Extract the (X, Y) coordinate from the center of the cell holding the provided text.  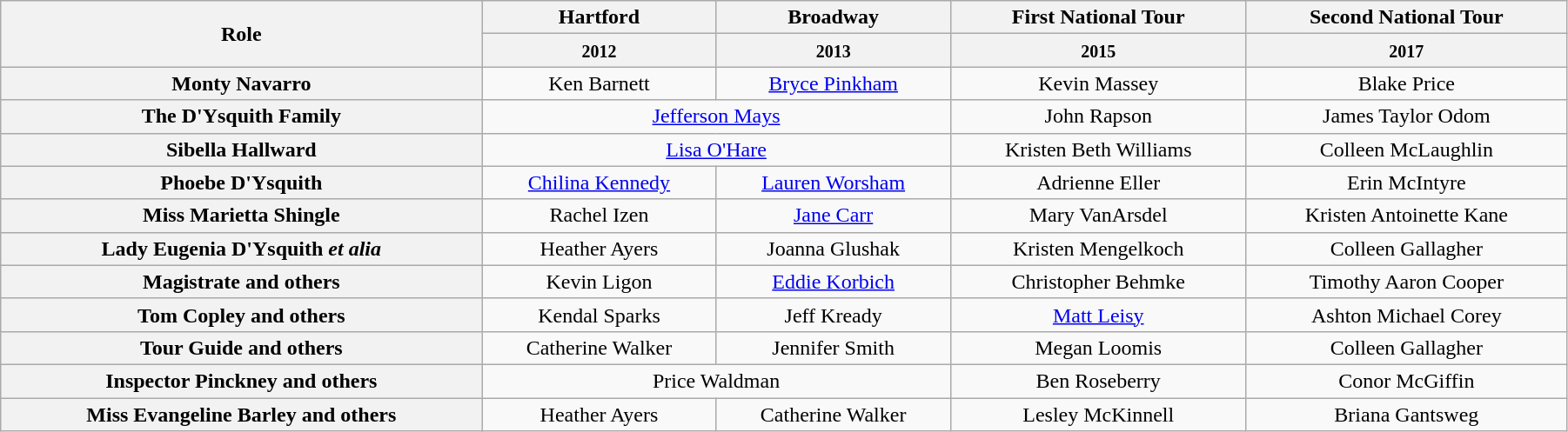
Lady Eugenia D'Ysquith et alia (242, 249)
Colleen McLaughlin (1406, 150)
Briana Gantsweg (1406, 415)
Megan Loomis (1098, 348)
Erin McIntyre (1406, 183)
Lauren Worsham (834, 183)
Miss Marietta Shingle (242, 216)
Phoebe D'Ysquith (242, 183)
Kristen Antoinette Kane (1406, 216)
Kristen Mengelkoch (1098, 249)
Magistrate and others (242, 282)
Blake Price (1406, 83)
Conor McGiffin (1406, 381)
Ashton Michael Corey (1406, 315)
Kevin Massey (1098, 83)
Kendal Sparks (599, 315)
Joanna Glushak (834, 249)
Jeff Kready (834, 315)
Tour Guide and others (242, 348)
Role (242, 34)
John Rapson (1098, 116)
Inspector Pinckney and others (242, 381)
2012 (599, 50)
The D'Ysquith Family (242, 116)
Jane Carr (834, 216)
Timothy Aaron Cooper (1406, 282)
Price Waldman (716, 381)
Rachel Izen (599, 216)
Lisa O'Hare (716, 150)
Adrienne Eller (1098, 183)
Bryce Pinkham (834, 83)
Sibella Hallward (242, 150)
Jennifer Smith (834, 348)
Monty Navarro (242, 83)
Miss Evangeline Barley and others (242, 415)
Broadway (834, 17)
Matt Leisy (1098, 315)
Christopher Behmke (1098, 282)
Ken Barnett (599, 83)
Ben Roseberry (1098, 381)
Tom Copley and others (242, 315)
2015 (1098, 50)
Kristen Beth Williams (1098, 150)
2017 (1406, 50)
Eddie Korbich (834, 282)
Chilina Kennedy (599, 183)
2013 (834, 50)
Mary VanArsdel (1098, 216)
First National Tour (1098, 17)
Lesley McKinnell (1098, 415)
Jefferson Mays (716, 116)
Kevin Ligon (599, 282)
Hartford (599, 17)
Second National Tour (1406, 17)
James Taylor Odom (1406, 116)
